Search for the cell housing the specified text and yield its (x, y) center coordinate. 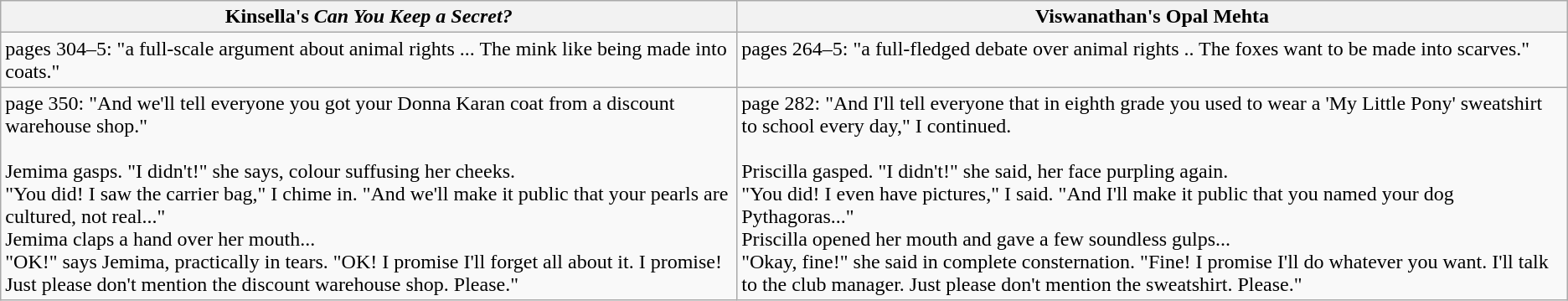
Viswanathan's Opal Mehta (1153, 17)
pages 304–5: "a full-scale argument about animal rights ... The mink like being made into coats." (369, 60)
pages 264–5: "a full-fledged debate over animal rights .. The foxes want to be made into scarves." (1153, 60)
Kinsella's Can You Keep a Secret? (369, 17)
